Return the [x, y] coordinate for the center point of the cell that contains the specified text.  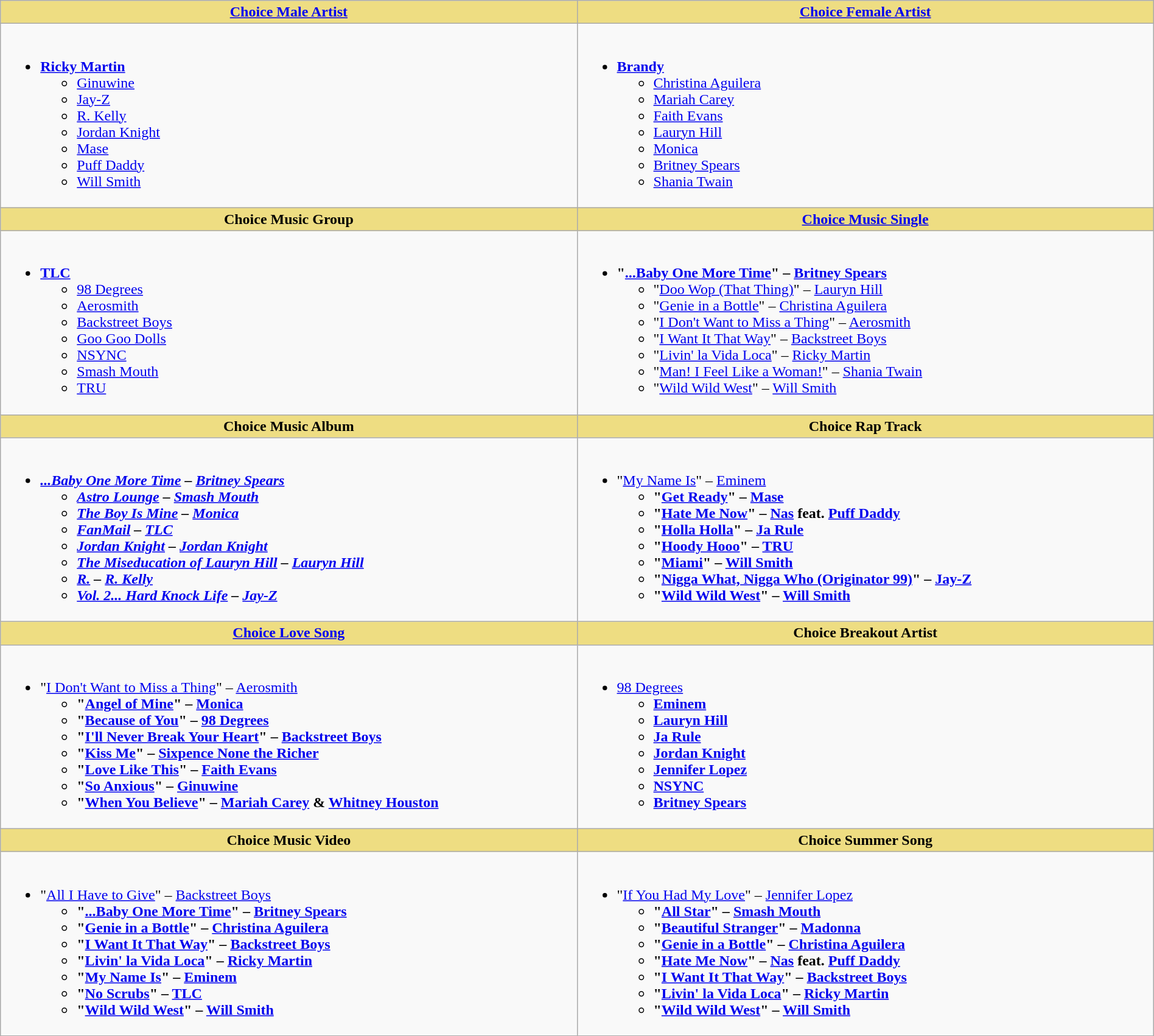
Choice Music Video [288, 840]
Choice Rap Track [865, 426]
Choice Female Artist [865, 12]
Choice Music Album [288, 426]
Ricky MartinGinuwineJay-ZR. KellyJordan KnightMasePuff DaddyWill Smith [288, 116]
Choice Breakout Artist [865, 633]
Choice Music Single [865, 219]
Choice Love Song [288, 633]
98 DegreesEminemLauryn HillJa RuleJordan KnightJennifer LopezNSYNCBritney Spears [865, 737]
Choice Summer Song [865, 840]
TLC98 DegreesAerosmithBackstreet BoysGoo Goo DollsNSYNCSmash MouthTRU [288, 323]
Choice Male Artist [288, 12]
Choice Music Group [288, 219]
BrandyChristina AguileraMariah CareyFaith EvansLauryn HillMonicaBritney SpearsShania Twain [865, 116]
